Return the (X, Y) coordinate for the center point of the cell that contains the specified text.  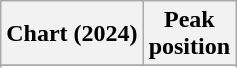
Peakposition (189, 34)
Chart (2024) (72, 34)
